Identify which cell holds the provided text, then report its [X, Y] central coordinate. 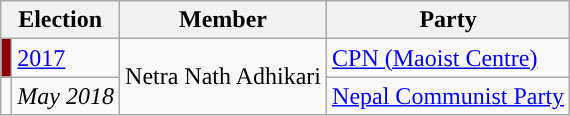
Election [60, 20]
Netra Nath Adhikari [224, 77]
Party [448, 20]
CPN (Maoist Centre) [448, 58]
May 2018 [66, 96]
Member [224, 20]
2017 [66, 58]
Nepal Communist Party [448, 96]
